Return the [x, y] coordinate for the center point of the cell that contains the specified text.  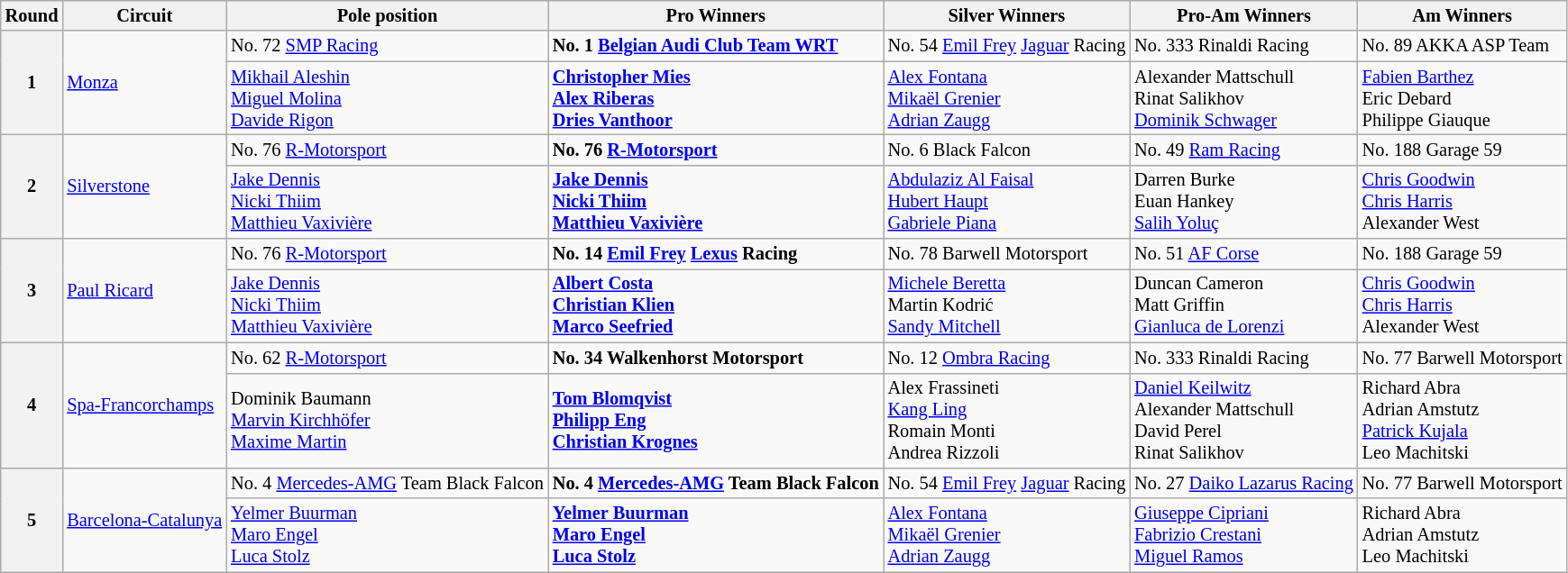
Paul Ricard [144, 290]
Monza [144, 83]
Tom Blomqvist Philipp Eng Christian Krognes [716, 421]
No. 89 AKKA ASP Team [1463, 46]
No. 62 R-Motorsport [388, 358]
Pole position [388, 15]
Circuit [144, 15]
Dominik Baumann Marvin Kirchhöfer Maxime Martin [388, 421]
1 [32, 83]
Fabien Barthez Eric Debard Philippe Giauque [1463, 98]
No. 72 SMP Racing [388, 46]
Richard Abra Adrian Amstutz Leo Machitski [1463, 535]
No. 34 Walkenhorst Motorsport [716, 358]
3 [32, 290]
Michele Beretta Martin Kodrić Sandy Mitchell [1007, 305]
Duncan Cameron Matt Griffin Gianluca de Lorenzi [1244, 305]
No. 1 Belgian Audi Club Team WRT [716, 46]
Pro-Am Winners [1244, 15]
2 [32, 186]
Christopher Mies Alex Riberas Dries Vanthoor [716, 98]
Silver Winners [1007, 15]
Daniel Keilwitz Alexander Mattschull David Perel Rinat Salikhov [1244, 421]
Mikhail Aleshin Miguel Molina Davide Rigon [388, 98]
No. 14 Emil Frey Lexus Racing [716, 254]
Giuseppe Cipriani Fabrizio Crestani Miguel Ramos [1244, 535]
No. 27 Daiko Lazarus Racing [1244, 483]
Darren Burke Euan Hankey Salih Yoluç [1244, 202]
4 [32, 405]
Alex Frassineti Kang Ling Romain Monti Andrea Rizzoli [1007, 421]
No. 49 Ram Racing [1244, 150]
Round [32, 15]
Spa-Francorchamps [144, 405]
Richard Abra Adrian Amstutz Patrick Kujala Leo Machitski [1463, 421]
Abdulaziz Al Faisal Hubert Haupt Gabriele Piana [1007, 202]
Am Winners [1463, 15]
5 [32, 519]
No. 51 AF Corse [1244, 254]
Albert Costa Christian Klien Marco Seefried [716, 305]
Silverstone [144, 186]
No. 78 Barwell Motorsport [1007, 254]
No. 6 Black Falcon [1007, 150]
Pro Winners [716, 15]
No. 12 Ombra Racing [1007, 358]
Barcelona-Catalunya [144, 519]
Alexander Mattschull Rinat Salikhov Dominik Schwager [1244, 98]
